Output the (X, Y) coordinate of the center of the cell containing the given text.  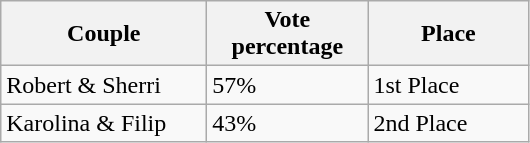
Place (448, 34)
Vote percentage (288, 34)
Couple (104, 34)
43% (288, 123)
1st Place (448, 85)
Robert & Sherri (104, 85)
2nd Place (448, 123)
57% (288, 85)
Karolina & Filip (104, 123)
